Determine the [x, y] coordinate at the center of the cell enclosing the given text.  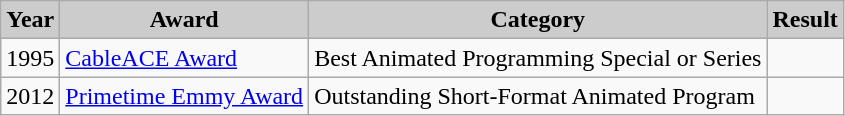
CableACE Award [184, 58]
Result [805, 20]
Best Animated Programming Special or Series [538, 58]
2012 [30, 96]
Award [184, 20]
Year [30, 20]
Category [538, 20]
1995 [30, 58]
Primetime Emmy Award [184, 96]
Outstanding Short-Format Animated Program [538, 96]
